Detect which cell encompasses the target text, then output its (X, Y) center coordinate. 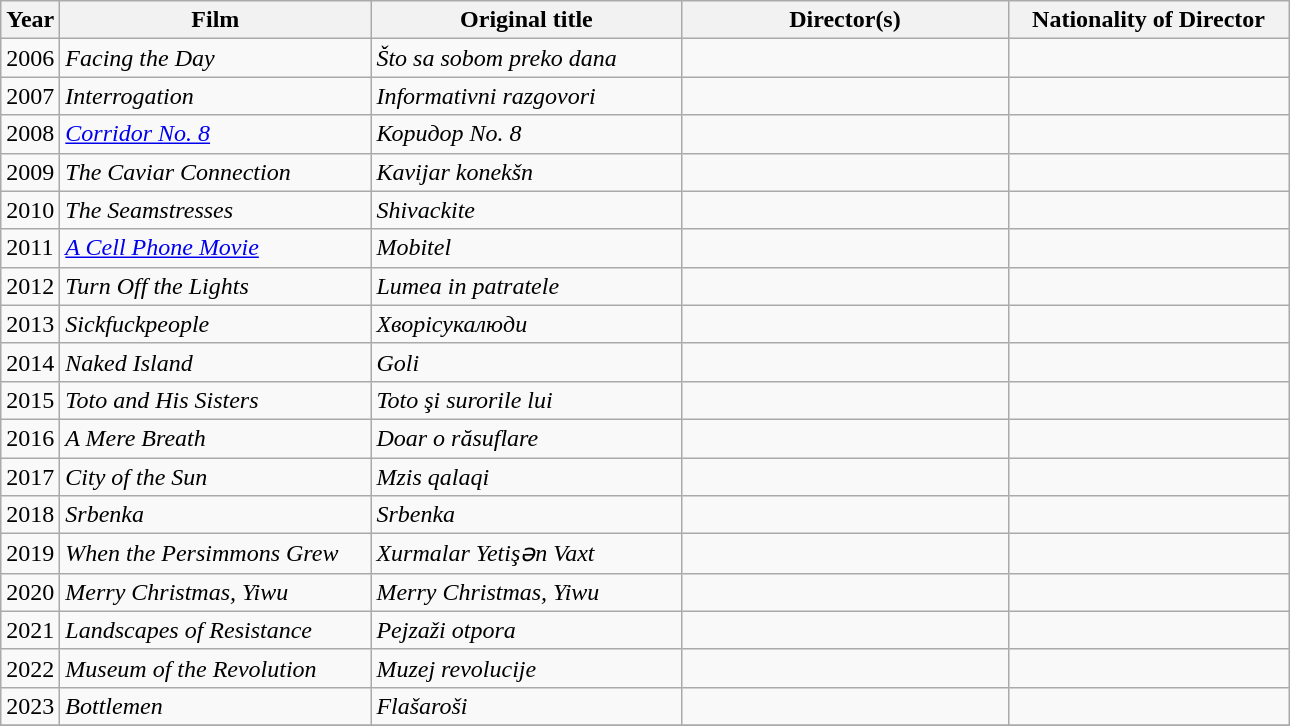
Toto and His Sisters (216, 400)
Turn Off the Lights (216, 286)
2006 (30, 58)
Lumea in patratele (526, 286)
Nationality of Director (1148, 20)
Kavijar konekšn (526, 172)
2013 (30, 324)
Informativni razgovori (526, 96)
Хворісукалюди (526, 324)
A Cell Phone Movie (216, 248)
2023 (30, 706)
Toto şi surorile lui (526, 400)
A Mere Breath (216, 438)
Коридор No. 8 (526, 134)
Pejzaži otpora (526, 630)
Goli (526, 362)
2019 (30, 554)
Interrogation (216, 96)
2021 (30, 630)
2015 (30, 400)
Director(s) (845, 20)
Mobitel (526, 248)
2014 (30, 362)
The Caviar Connection (216, 172)
Muzej revolucije (526, 668)
2020 (30, 592)
2007 (30, 96)
Sickfuckpeople (216, 324)
2022 (30, 668)
2010 (30, 210)
Year (30, 20)
Film (216, 20)
Shivackite (526, 210)
2008 (30, 134)
2011 (30, 248)
Mzis qalaqi (526, 477)
2016 (30, 438)
Flašaroši (526, 706)
2012 (30, 286)
Original title (526, 20)
Što sa sobom preko dana (526, 58)
2009 (30, 172)
Corridor No. 8 (216, 134)
The Seamstresses (216, 210)
Landscapes of Resistance (216, 630)
When the Persimmons Grew (216, 554)
2017 (30, 477)
Museum of the Revolution (216, 668)
Doar o răsuflare (526, 438)
City of the Sun (216, 477)
Naked Island (216, 362)
Bottlemen (216, 706)
2018 (30, 515)
Xurmalar Yetişən Vaxt (526, 554)
Facing the Day (216, 58)
